Output the (X, Y) coordinate of the center of the cell containing the given text.  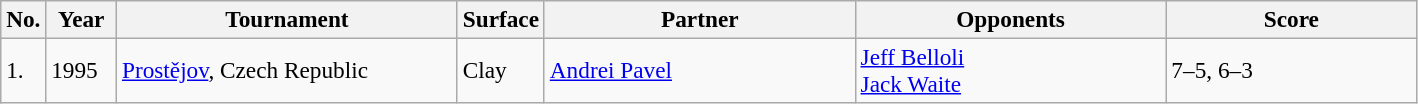
Jeff Belloli Jack Waite (1010, 70)
Opponents (1010, 19)
Surface (500, 19)
No. (24, 19)
7–5, 6–3 (1292, 70)
Tournament (288, 19)
Clay (500, 70)
Score (1292, 19)
Prostějov, Czech Republic (288, 70)
Andrei Pavel (700, 70)
1. (24, 70)
Partner (700, 19)
Year (82, 19)
1995 (82, 70)
